From the cell containing the given text, extract its center point as [x, y] coordinate. 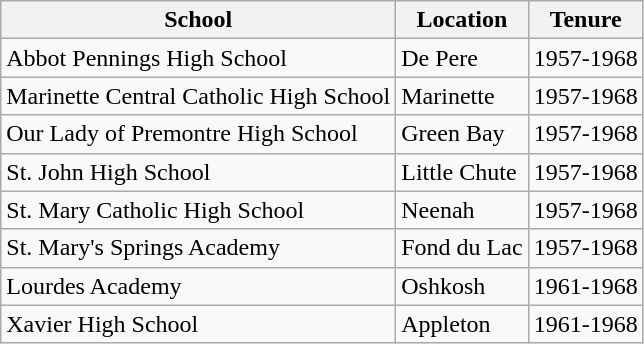
Neenah [462, 210]
Appleton [462, 324]
School [198, 20]
Xavier High School [198, 324]
Green Bay [462, 134]
St. John High School [198, 172]
Fond du Lac [462, 248]
De Pere [462, 58]
Lourdes Academy [198, 286]
St. Mary Catholic High School [198, 210]
Location [462, 20]
Little Chute [462, 172]
Marinette [462, 96]
Our Lady of Premontre High School [198, 134]
Oshkosh [462, 286]
St. Mary's Springs Academy [198, 248]
Abbot Pennings High School [198, 58]
Marinette Central Catholic High School [198, 96]
Tenure [586, 20]
